For the text-containing cell, return its midpoint in [x, y] coordinate format. 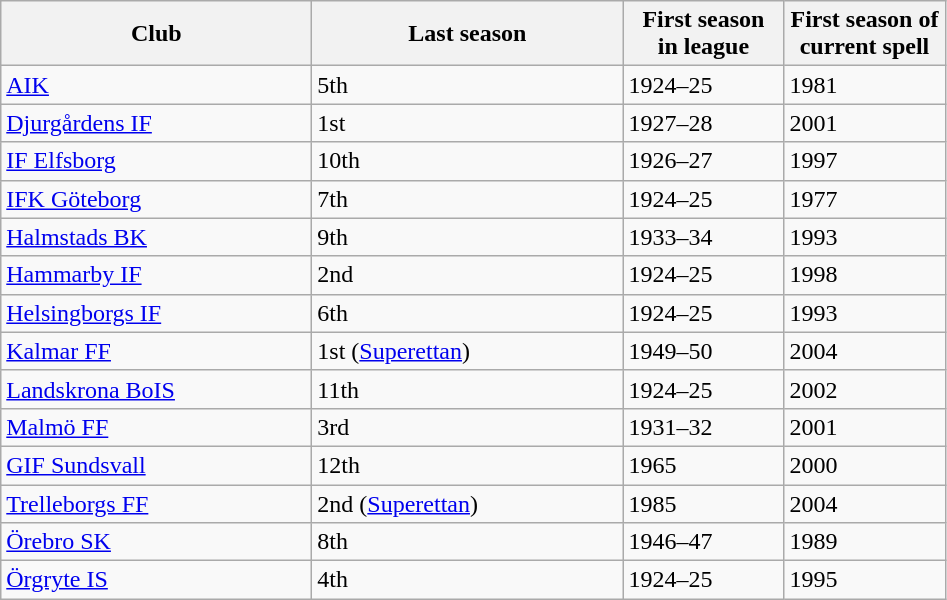
11th [468, 389]
2nd (Superettan) [468, 503]
1933–34 [704, 237]
1927–28 [704, 123]
IF Elfsborg [156, 161]
Kalmar FF [156, 351]
3rd [468, 427]
Trelleborgs FF [156, 503]
1998 [864, 275]
Djurgårdens IF [156, 123]
4th [468, 580]
Helsingborgs IF [156, 313]
10th [468, 161]
2nd [468, 275]
12th [468, 465]
2002 [864, 389]
IFK Göteborg [156, 199]
1965 [704, 465]
1989 [864, 542]
1985 [704, 503]
5th [468, 85]
1977 [864, 199]
2000 [864, 465]
1981 [864, 85]
1995 [864, 580]
First seasonin league [704, 34]
GIF Sundsvall [156, 465]
1997 [864, 161]
1st (Superettan) [468, 351]
Hammarby IF [156, 275]
Landskrona BoIS [156, 389]
Last season [468, 34]
1st [468, 123]
1931–32 [704, 427]
1949–50 [704, 351]
Halmstads BK [156, 237]
8th [468, 542]
First season ofcurrent spell [864, 34]
Örebro SK [156, 542]
Malmö FF [156, 427]
Örgryte IS [156, 580]
AIK [156, 85]
1946–47 [704, 542]
1926–27 [704, 161]
6th [468, 313]
7th [468, 199]
Club [156, 34]
9th [468, 237]
